Provide the (X, Y) coordinate of the cell's center where the given text is located.  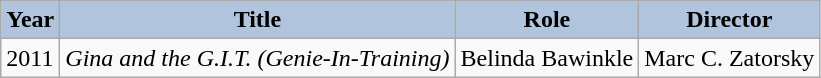
2011 (30, 58)
Marc C. Zatorsky (730, 58)
Belinda Bawinkle (547, 58)
Title (258, 20)
Gina and the G.I.T. (Genie-In-Training) (258, 58)
Role (547, 20)
Year (30, 20)
Director (730, 20)
